Search for the cell housing the specified text and yield its [x, y] center coordinate. 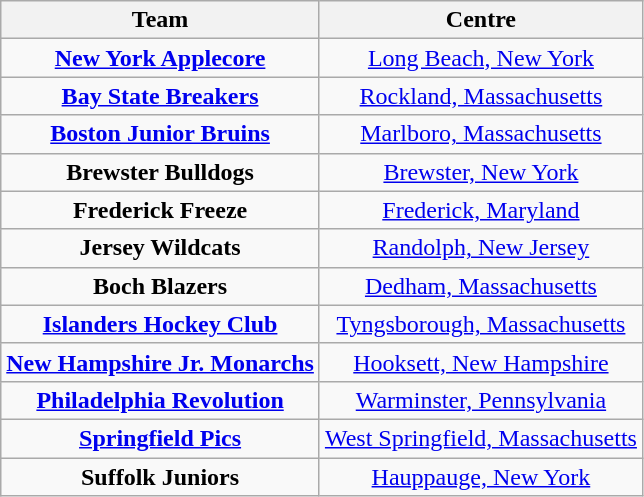
New York Applecore [160, 58]
Marlboro, Massachusetts [480, 134]
Warminster, Pennsylvania [480, 400]
Randolph, New Jersey [480, 248]
Frederick Freeze [160, 210]
Boston Junior Bruins [160, 134]
Suffolk Juniors [160, 477]
Islanders Hockey Club [160, 324]
Philadelphia Revolution [160, 400]
Centre [480, 20]
Rockland, Massachusetts [480, 96]
Tyngsborough, Massachusetts [480, 324]
Hooksett, New Hampshire [480, 362]
Boch Blazers [160, 286]
Bay State Breakers [160, 96]
Frederick, Maryland [480, 210]
Long Beach, New York [480, 58]
New Hampshire Jr. Monarchs [160, 362]
Team [160, 20]
Brewster, New York [480, 172]
Springfield Pics [160, 438]
Brewster Bulldogs [160, 172]
Jersey Wildcats [160, 248]
Dedham, Massachusetts [480, 286]
West Springfield, Massachusetts [480, 438]
Hauppauge, New York [480, 477]
